Locate the cell with the specified text and output its (x, y) center coordinate. 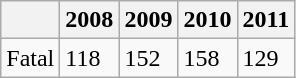
2008 (90, 20)
152 (148, 58)
2011 (266, 20)
158 (208, 58)
129 (266, 58)
118 (90, 58)
Fatal (30, 58)
2009 (148, 20)
2010 (208, 20)
